Detect which cell encompasses the target text, then output its [x, y] center coordinate. 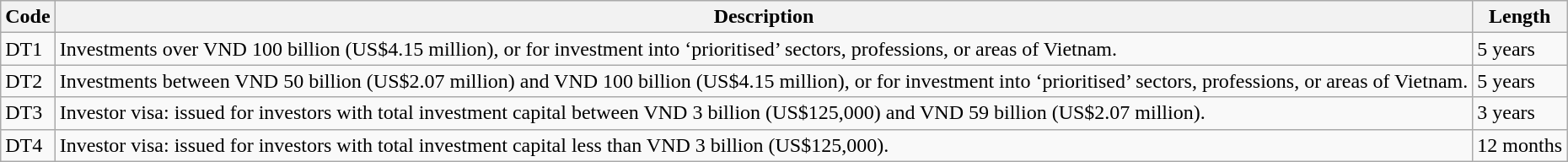
Code [28, 17]
DT2 [28, 81]
DT1 [28, 49]
DT3 [28, 113]
Investments over VND 100 billion (US$4.15 million), or for investment into ‘prioritised’ sectors, professions, or areas of Vietnam. [764, 49]
3 years [1520, 113]
12 months [1520, 145]
Investor visa: issued for investors with total investment capital less than VND 3 billion (US$125,000). [764, 145]
Description [764, 17]
Length [1520, 17]
DT4 [28, 145]
Investor visa: issued for investors with total investment capital between VND 3 billion (US$125,000) and VND 59 billion (US$2.07 million). [764, 113]
